Output the [X, Y] coordinate of the center of the cell containing the given text.  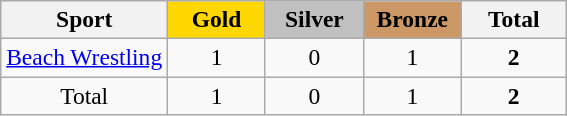
Sport [84, 19]
Beach Wrestling [84, 57]
Bronze [412, 19]
Gold [217, 19]
Silver [314, 19]
